From the cell containing the given text, extract its center point as (x, y) coordinate. 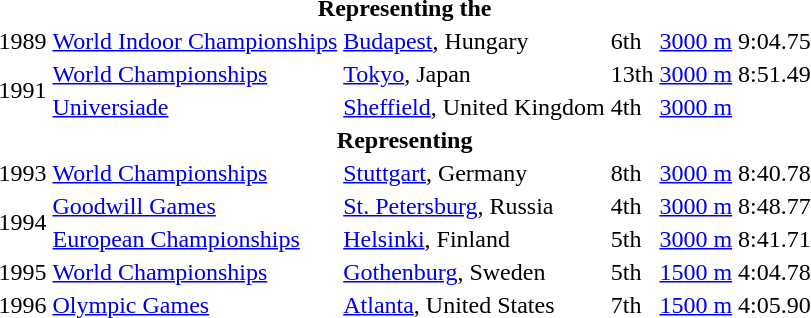
Universiade (195, 107)
1500 m (696, 272)
Goodwill Games (195, 206)
8th (632, 173)
Stuttgart, Germany (474, 173)
Helsinki, Finland (474, 239)
World Indoor Championships (195, 41)
Sheffield, United Kingdom (474, 107)
St. Petersburg, Russia (474, 206)
6th (632, 41)
Tokyo, Japan (474, 74)
European Championships (195, 239)
Budapest, Hungary (474, 41)
13th (632, 74)
Gothenburg, Sweden (474, 272)
